Determine the [x, y] coordinate at the center of the cell enclosing the given text.  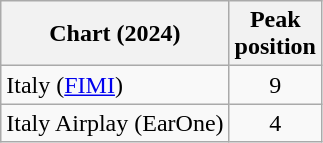
Italy (FIMI) [115, 85]
Italy Airplay (EarOne) [115, 123]
Chart (2024) [115, 34]
4 [275, 123]
Peakposition [275, 34]
9 [275, 85]
